Return the (x, y) coordinate for the center point of the cell that contains the specified text.  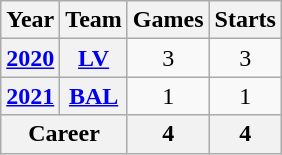
Career (64, 134)
2020 (30, 58)
Team (94, 20)
Starts (245, 20)
Games (168, 20)
BAL (94, 96)
2021 (30, 96)
Year (30, 20)
LV (94, 58)
